Find where the given text appears and provide that cell's center as (x, y) coordinate. 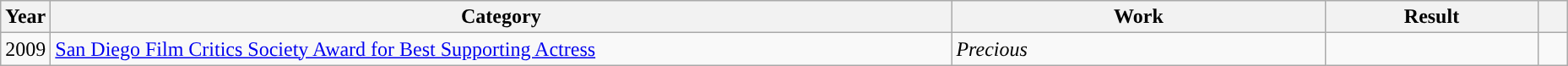
Result (1432, 17)
Year (25, 17)
San Diego Film Critics Society Award for Best Supporting Actress (502, 49)
Precious (1138, 49)
2009 (25, 49)
Work (1138, 17)
Category (502, 17)
